Detect which cell encompasses the target text, then output its [X, Y] center coordinate. 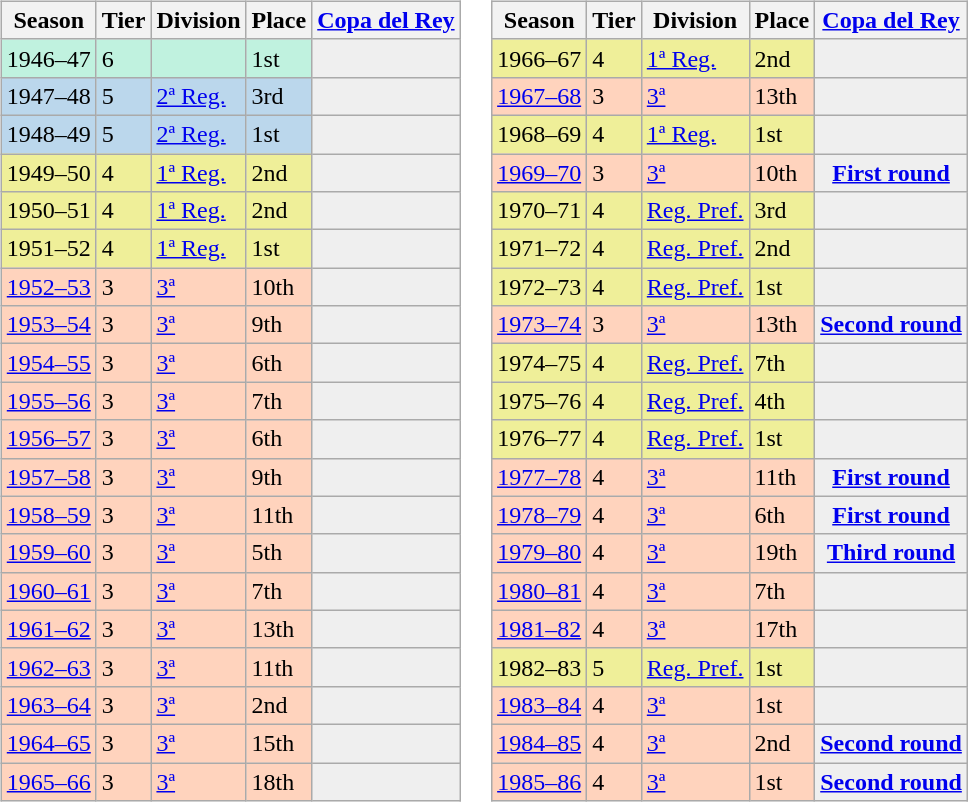
1955–56 [48, 401]
1952–53 [48, 287]
1964–65 [48, 743]
1983–84 [540, 705]
1961–62 [48, 629]
1959–60 [48, 553]
1974–75 [540, 363]
1981–82 [540, 629]
1965–66 [48, 781]
1985–86 [540, 781]
15th [279, 743]
1973–74 [540, 325]
1950–51 [48, 211]
17th [782, 629]
5th [279, 553]
1968–69 [540, 134]
1979–80 [540, 553]
1977–78 [540, 477]
1984–85 [540, 743]
4th [782, 401]
1971–72 [540, 249]
1966–67 [540, 58]
Third round [892, 553]
1982–83 [540, 667]
19th [782, 553]
1958–59 [48, 515]
1954–55 [48, 363]
6 [124, 58]
1946–47 [48, 58]
1980–81 [540, 591]
1975–76 [540, 401]
1947–48 [48, 96]
1951–52 [48, 249]
1972–73 [540, 287]
1963–64 [48, 705]
1969–70 [540, 173]
18th [279, 781]
1960–61 [48, 591]
1957–58 [48, 477]
1970–71 [540, 211]
1956–57 [48, 439]
1948–49 [48, 134]
1967–68 [540, 96]
1953–54 [48, 325]
1949–50 [48, 173]
1976–77 [540, 439]
1962–63 [48, 667]
1978–79 [540, 515]
